Extract the (x, y) coordinate from the center of the cell holding the provided text.  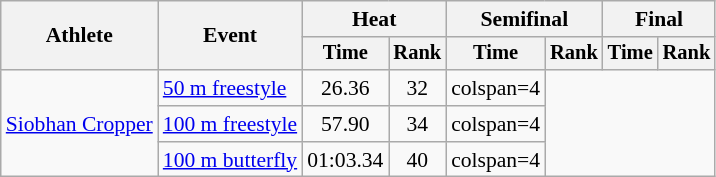
100 m freestyle (230, 124)
Siobhan Cropper (80, 124)
Athlete (80, 36)
Event (230, 36)
Semifinal (524, 19)
Final (659, 19)
26.36 (345, 88)
50 m freestyle (230, 88)
57.90 (345, 124)
34 (417, 124)
32 (417, 88)
Heat (374, 19)
